Provide the [X, Y] coordinate of the cell's center where the given text is located.  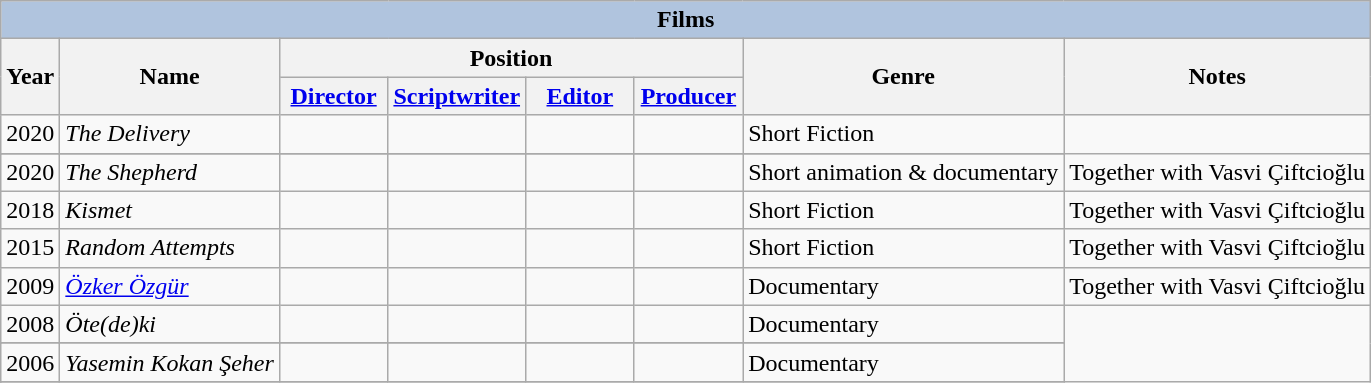
Year [30, 77]
Yasemin Kokan Şeher [170, 362]
Scriptwriter [457, 96]
2006 [30, 362]
Short animation & documentary [904, 172]
2015 [30, 248]
Random Attempts [170, 248]
The Delivery [170, 134]
2018 [30, 210]
Name [170, 77]
Producer [688, 96]
2009 [30, 286]
Editor [580, 96]
Notes [1218, 77]
Özker Özgür [170, 286]
2008 [30, 324]
The Shepherd [170, 172]
Öte(de)ki [170, 324]
Position [510, 58]
Director [334, 96]
Films [686, 20]
Genre [904, 77]
Kismet [170, 210]
